Search for the cell housing the specified text and yield its (X, Y) center coordinate. 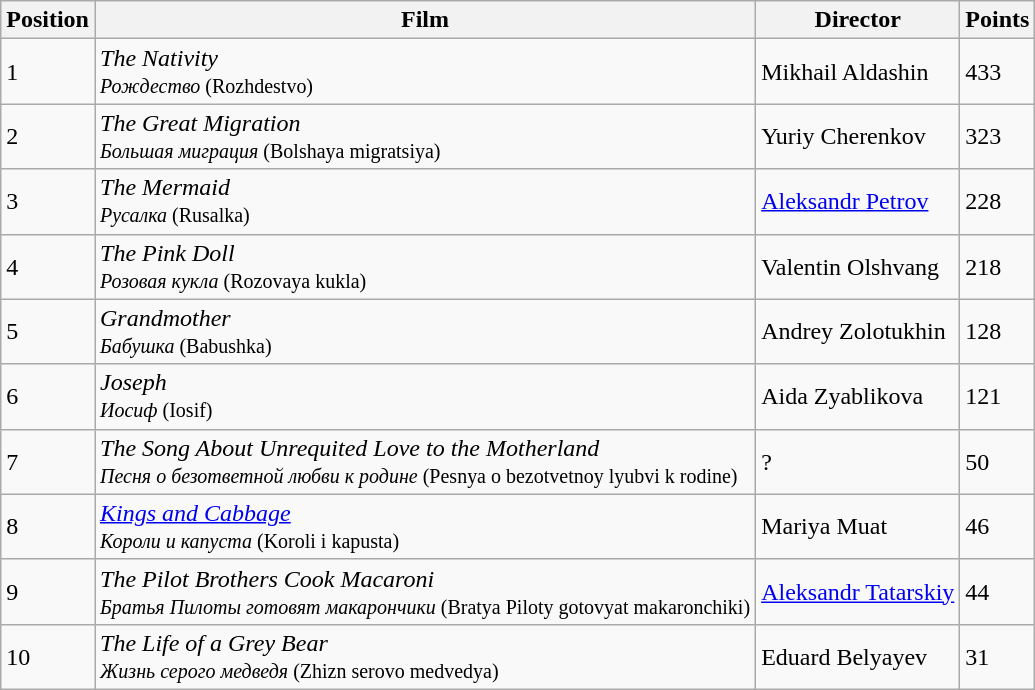
Mikhail Aldashin (858, 72)
44 (998, 592)
121 (998, 396)
46 (998, 526)
Aleksandr Tatarskiy (858, 592)
The Pink DollРозовая кукла (Rozovaya kukla) (424, 266)
GrandmotherБабушка (Babushka) (424, 332)
323 (998, 136)
The NativityРождество (Rozhdestvo) (424, 72)
5 (48, 332)
31 (998, 656)
7 (48, 462)
218 (998, 266)
6 (48, 396)
50 (998, 462)
128 (998, 332)
Director (858, 20)
Kings and Cabbage Короли и капуста (Koroli i kapusta) (424, 526)
The MermaidРусалка (Rusalka) (424, 202)
Mariya Muat (858, 526)
Andrey Zolotukhin (858, 332)
228 (998, 202)
Aida Zyablikova (858, 396)
9 (48, 592)
1 (48, 72)
? (858, 462)
JosephИосиф (Iosif) (424, 396)
2 (48, 136)
The Song About Unrequited Love to the MotherlandПесня о безответной любви к родине (Pesnya o bezotvetnoy lyubvi k rodine) (424, 462)
Points (998, 20)
3 (48, 202)
Film (424, 20)
The Great MigrationБольшая миграция (Bolshaya migratsiya) (424, 136)
Yuriy Cherenkov (858, 136)
Valentin Olshvang (858, 266)
4 (48, 266)
The Pilot Brothers Cook Macaroni Братья Пилоты готовят макарончики (Bratya Piloty gotovyat makaronchiki) (424, 592)
The Life of a Grey Bear Жизнь серого медведя (Zhizn serovo medvedya) (424, 656)
433 (998, 72)
8 (48, 526)
10 (48, 656)
Eduard Belyayev (858, 656)
Aleksandr Petrov (858, 202)
Position (48, 20)
